Find where the given text appears and provide that cell's center as [X, Y] coordinate. 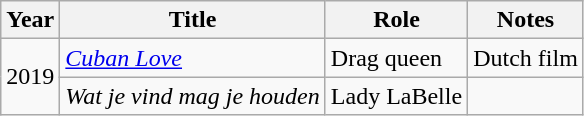
Lady LaBelle [396, 96]
Title [192, 20]
Year [30, 20]
Drag queen [396, 58]
Cuban Love [192, 58]
Role [396, 20]
2019 [30, 77]
Dutch film [526, 58]
Notes [526, 20]
Wat je vind mag je houden [192, 96]
